Pinpoint the cell where the given text exists, returning its (x, y) midpoint coordinate. 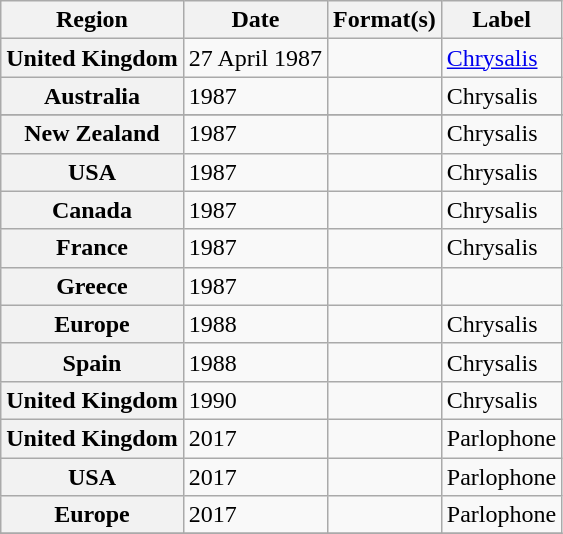
1990 (255, 400)
Spain (92, 362)
Label (501, 20)
Format(s) (385, 20)
New Zealand (92, 134)
Greece (92, 286)
27 April 1987 (255, 58)
Date (255, 20)
France (92, 248)
Region (92, 20)
Australia (92, 96)
Canada (92, 210)
